Pinpoint the cell where the given text exists, returning its (x, y) midpoint coordinate. 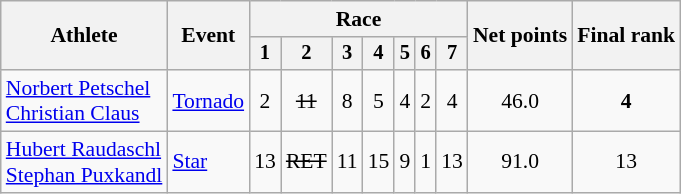
46.0 (520, 100)
Event (208, 36)
6 (426, 54)
RET (306, 162)
Race (358, 19)
Norbert PetschelChristian Claus (84, 100)
7 (452, 54)
3 (348, 54)
91.0 (520, 162)
8 (348, 100)
15 (379, 162)
Star (208, 162)
Tornado (208, 100)
9 (404, 162)
Athlete (84, 36)
Net points (520, 36)
Final rank (626, 36)
Hubert RaudaschlStephan Puxkandl (84, 162)
